Find where the given text appears and provide that cell's center as (X, Y) coordinate. 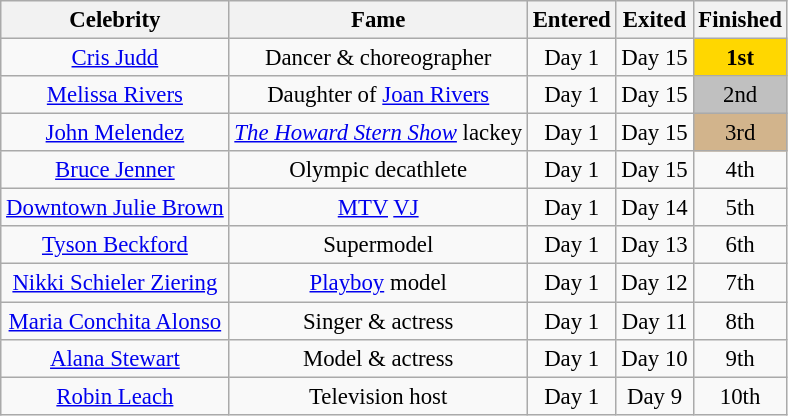
Alana Stewart (115, 358)
10th (740, 396)
5th (740, 208)
Finished (740, 20)
8th (740, 321)
6th (740, 245)
Playboy model (378, 283)
Singer & actress (378, 321)
Television host (378, 396)
Day 10 (654, 358)
Day 9 (654, 396)
Dancer & choreographer (378, 58)
Tyson Beckford (115, 245)
2nd (740, 95)
Cris Judd (115, 58)
The Howard Stern Show lackey (378, 133)
Model & actress (378, 358)
3rd (740, 133)
Celebrity (115, 20)
Day 12 (654, 283)
4th (740, 170)
Olympic decathlete (378, 170)
Nikki Schieler Ziering (115, 283)
Supermodel (378, 245)
Day 14 (654, 208)
Day 11 (654, 321)
1st (740, 58)
Day 13 (654, 245)
Melissa Rivers (115, 95)
9th (740, 358)
Maria Conchita Alonso (115, 321)
Bruce Jenner (115, 170)
Exited (654, 20)
MTV VJ (378, 208)
Downtown Julie Brown (115, 208)
7th (740, 283)
Fame (378, 20)
Daughter of Joan Rivers (378, 95)
Entered (572, 20)
John Melendez (115, 133)
Robin Leach (115, 396)
